Determine the (X, Y) coordinate at the center of the cell enclosing the given text.  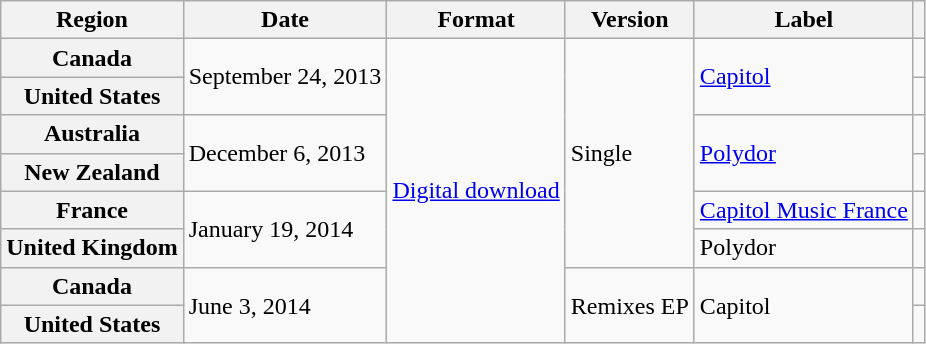
Version (630, 20)
Single (630, 153)
Australia (92, 134)
June 3, 2014 (285, 305)
Label (804, 20)
Date (285, 20)
January 19, 2014 (285, 229)
New Zealand (92, 172)
Remixes EP (630, 305)
France (92, 210)
September 24, 2013 (285, 77)
Region (92, 20)
Capitol Music France (804, 210)
December 6, 2013 (285, 153)
Digital download (476, 191)
Format (476, 20)
United Kingdom (92, 248)
